Pinpoint the cell where the given text exists, returning its [X, Y] midpoint coordinate. 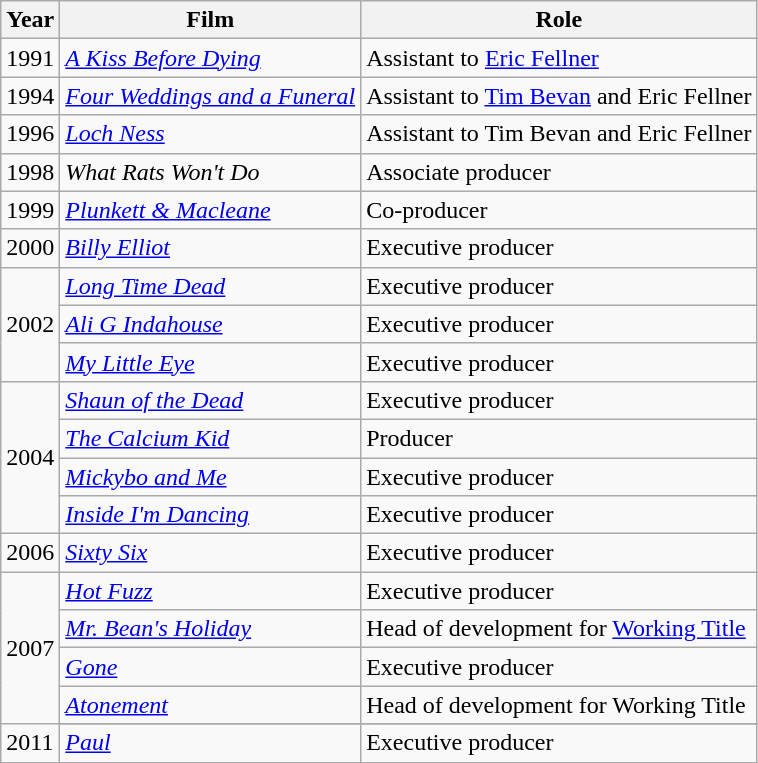
Shaun of the Dead [210, 400]
Long Time Dead [210, 286]
Role [559, 20]
Gone [210, 667]
Plunkett & Macleane [210, 210]
2004 [30, 457]
My Little Eye [210, 362]
2002 [30, 324]
2006 [30, 553]
A Kiss Before Dying [210, 58]
2007 [30, 648]
Film [210, 20]
Hot Fuzz [210, 591]
Co-producer [559, 210]
Loch Ness [210, 134]
Ali G Indahouse [210, 324]
1991 [30, 58]
Assistant to Eric Fellner [559, 58]
Four Weddings and a Funeral [210, 96]
2000 [30, 248]
Inside I'm Dancing [210, 515]
Sixty Six [210, 553]
Paul [210, 743]
1994 [30, 96]
Associate producer [559, 172]
The Calcium Kid [210, 438]
Year [30, 20]
Mr. Bean's Holiday [210, 629]
1996 [30, 134]
What Rats Won't Do [210, 172]
2011 [30, 743]
Mickybo and Me [210, 477]
1998 [30, 172]
Billy Elliot [210, 248]
1999 [30, 210]
Producer [559, 438]
Atonement [210, 705]
